Search for the cell housing the specified text and yield its (X, Y) center coordinate. 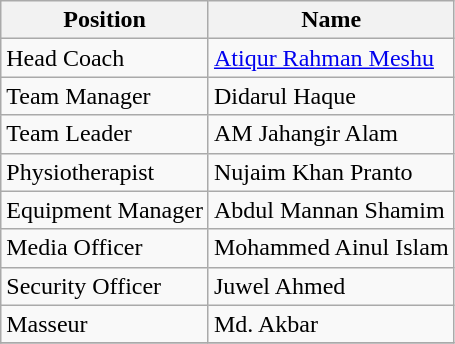
Mohammed Ainul Islam (331, 248)
Head Coach (105, 58)
Security Officer (105, 286)
Abdul Mannan Shamim (331, 210)
Didarul Haque (331, 96)
AM Jahangir Alam (331, 134)
Juwel Ahmed (331, 286)
Equipment Manager (105, 210)
Team Leader (105, 134)
Name (331, 20)
Media Officer (105, 248)
Atiqur Rahman Meshu (331, 58)
Team Manager (105, 96)
Masseur (105, 324)
Physiotherapist (105, 172)
Nujaim Khan Pranto (331, 172)
Md. Akbar (331, 324)
Position (105, 20)
